Locate the cell with the specified text and output its [X, Y] center coordinate. 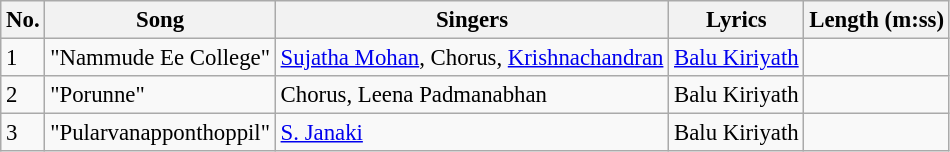
1 [23, 58]
Lyrics [736, 20]
Singers [472, 20]
Sujatha Mohan, Chorus, Krishnachandran [472, 58]
"Porunne" [160, 95]
No. [23, 20]
Song [160, 20]
S. Janaki [472, 133]
"Nammude Ee College" [160, 58]
3 [23, 133]
2 [23, 95]
Length (m:ss) [876, 20]
"Pularvanapponthoppil" [160, 133]
Chorus, Leena Padmanabhan [472, 95]
